Find where the given text appears and provide that cell's center as [x, y] coordinate. 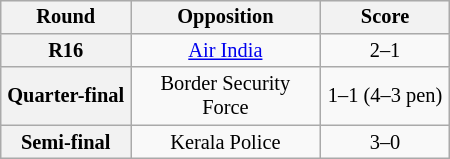
Round [66, 17]
Quarter-final [66, 96]
Semi-final [66, 142]
Border Security Force [226, 96]
2–1 [385, 51]
Air India [226, 51]
Kerala Police [226, 142]
R16 [66, 51]
3–0 [385, 142]
Opposition [226, 17]
Score [385, 17]
1–1 (4–3 pen) [385, 96]
